Scan for the cell matching the given text and deliver its (X, Y) coordinate at center. 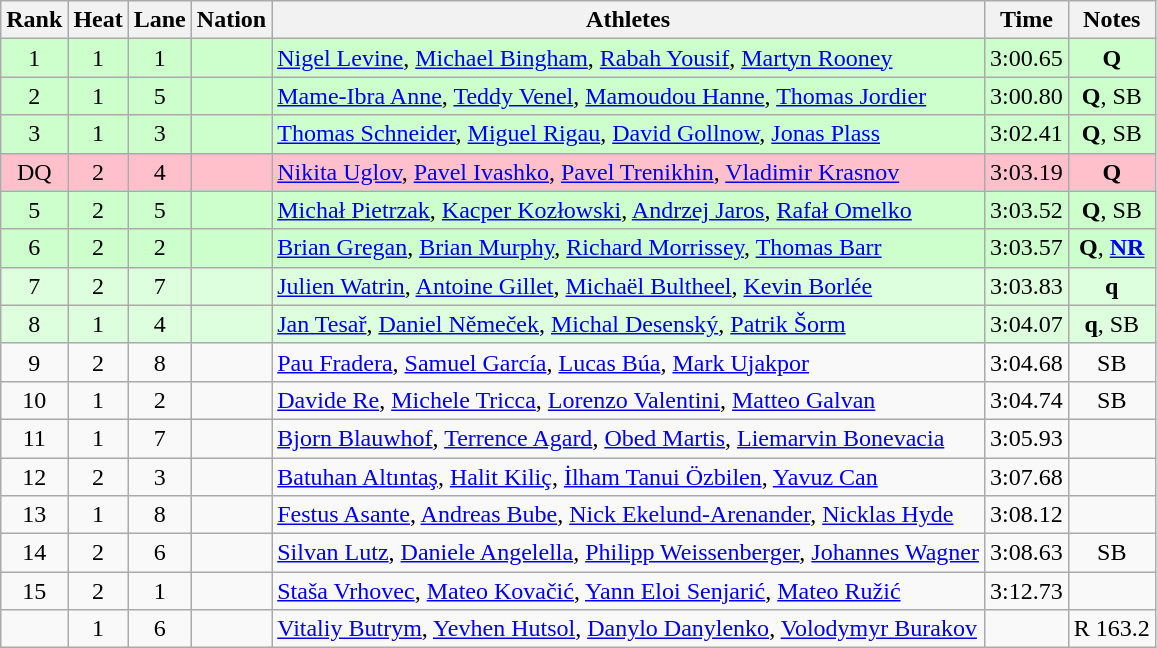
3:04.74 (1026, 400)
Notes (1112, 20)
3:02.41 (1026, 134)
3:04.68 (1026, 362)
DQ (34, 172)
Nikita Uglov, Pavel Ivashko, Pavel Trenikhin, Vladimir Krasnov (628, 172)
Thomas Schneider, Miguel Rigau, David Gollnow, Jonas Plass (628, 134)
10 (34, 400)
Rank (34, 20)
15 (34, 591)
3:07.68 (1026, 477)
3:03.52 (1026, 210)
R 163.2 (1112, 629)
3:00.80 (1026, 96)
Bjorn Blauwhof, Terrence Agard, Obed Martis, Liemarvin Bonevacia (628, 438)
Q, NR (1112, 248)
Pau Fradera, Samuel García, Lucas Búa, Mark Ujakpor (628, 362)
Heat (98, 20)
Nation (231, 20)
3:12.73 (1026, 591)
Davide Re, Michele Tricca, Lorenzo Valentini, Matteo Galvan (628, 400)
Staša Vrhovec, Mateo Kovačić, Yann Eloi Senjarić, Mateo Ružić (628, 591)
Mame-Ibra Anne, Teddy Venel, Mamoudou Hanne, Thomas Jordier (628, 96)
Silvan Lutz, Daniele Angelella, Philipp Weissenberger, Johannes Wagner (628, 553)
Festus Asante, Andreas Bube, Nick Ekelund-Arenander, Nicklas Hyde (628, 515)
Batuhan Altıntaş, Halit Kiliç, İlham Tanui Özbilen, Yavuz Can (628, 477)
3:03.19 (1026, 172)
Nigel Levine, Michael Bingham, Rabah Yousif, Martyn Rooney (628, 58)
3:00.65 (1026, 58)
q, SB (1112, 324)
3:03.83 (1026, 286)
9 (34, 362)
Michał Pietrzak, Kacper Kozłowski, Andrzej Jaros, Rafał Omelko (628, 210)
13 (34, 515)
3:08.63 (1026, 553)
3:05.93 (1026, 438)
3:03.57 (1026, 248)
Time (1026, 20)
11 (34, 438)
Lane (160, 20)
12 (34, 477)
3:04.07 (1026, 324)
Brian Gregan, Brian Murphy, Richard Morrissey, Thomas Barr (628, 248)
Jan Tesař, Daniel Němeček, Michal Desenský, Patrik Šorm (628, 324)
Vitaliy Butrym, Yevhen Hutsol, Danylo Danylenko, Volodymyr Burakov (628, 629)
14 (34, 553)
3:08.12 (1026, 515)
Athletes (628, 20)
Julien Watrin, Antoine Gillet, Michaël Bultheel, Kevin Borlée (628, 286)
q (1112, 286)
